Extract the (x, y) coordinate from the center of the cell holding the provided text.  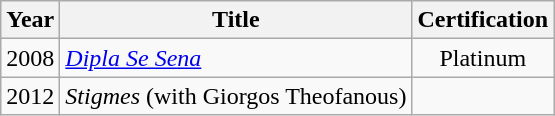
Year (30, 20)
Title (236, 20)
2008 (30, 58)
Dipla Se Sena (236, 58)
Platinum (483, 58)
Certification (483, 20)
Stigmes (with Giorgos Theofanous) (236, 96)
2012 (30, 96)
